Return the [x, y] coordinate for the center point of the cell that contains the specified text.  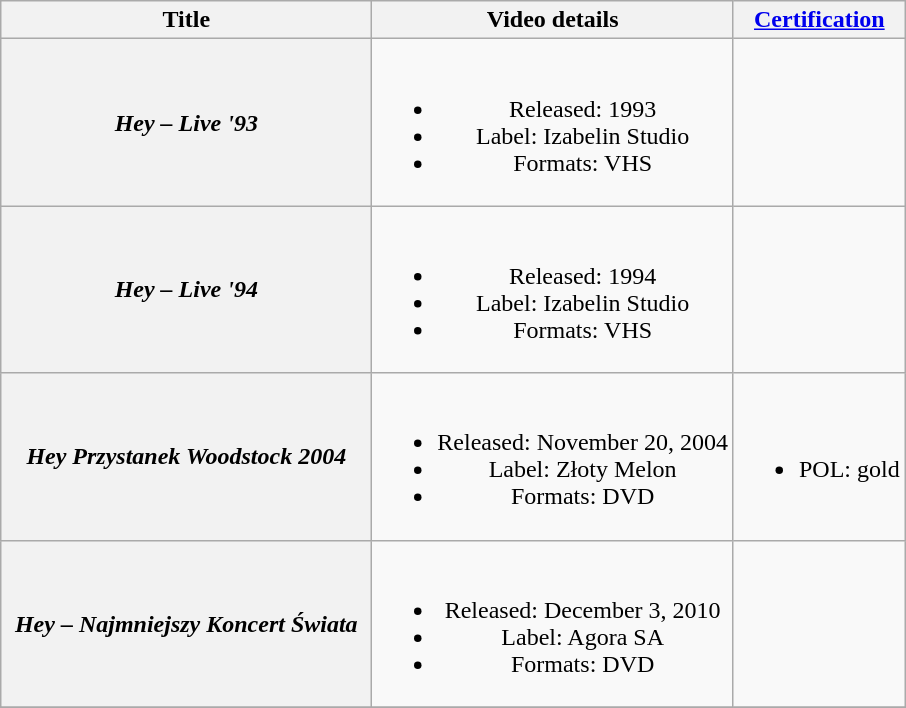
Certification [819, 20]
Hey Przystanek Woodstock 2004 [186, 456]
Hey – Live '94 [186, 290]
Title [186, 20]
Hey – Najmniejszy Koncert Świata [186, 624]
Released: 1994Label: Izabelin StudioFormats: VHS [553, 290]
Hey – Live '93 [186, 122]
POL: gold [819, 456]
Video details [553, 20]
Released: December 3, 2010Label: Agora SAFormats: DVD [553, 624]
Released: November 20, 2004Label: Złoty MelonFormats: DVD [553, 456]
Released: 1993Label: Izabelin StudioFormats: VHS [553, 122]
